Return (x, y) of the center of cell containing provided text 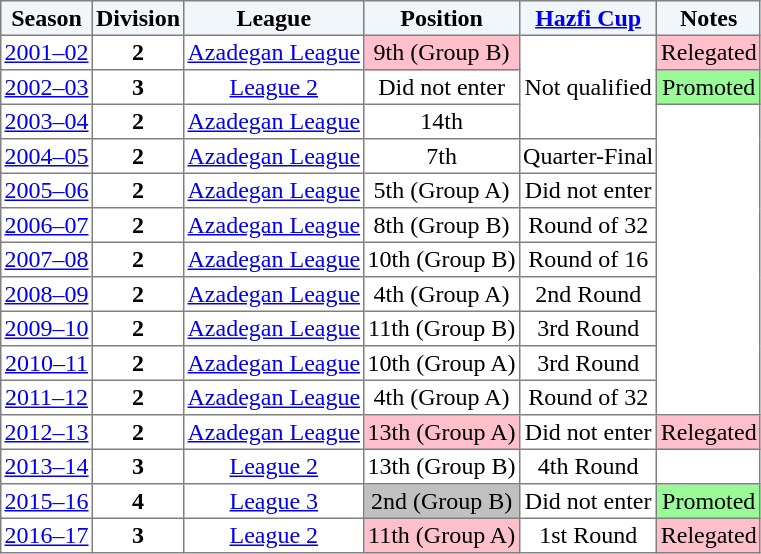
2015–16 (47, 501)
2001–02 (47, 52)
2002–03 (47, 87)
11th (Group A) (442, 535)
2005–06 (47, 190)
7th (442, 156)
4 (138, 501)
9th (Group B) (442, 52)
2013–14 (47, 466)
Position (442, 18)
Notes (708, 18)
Season (47, 18)
League (274, 18)
2004–05 (47, 156)
2008–09 (47, 294)
2012–13 (47, 432)
4th Round (588, 466)
8th (Group B) (442, 225)
2009–10 (47, 328)
2nd Round (588, 294)
Quarter-Final (588, 156)
10th (Group A) (442, 363)
2006–07 (47, 225)
Round of 16 (588, 259)
League 3 (274, 501)
2011–12 (47, 397)
14th (442, 121)
2nd (Group B) (442, 501)
2010–11 (47, 363)
Not qualified (588, 87)
2016–17 (47, 535)
5th (Group A) (442, 190)
Division (138, 18)
2003–04 (47, 121)
1st Round (588, 535)
13th (Group B) (442, 466)
10th (Group B) (442, 259)
13th (Group A) (442, 432)
2007–08 (47, 259)
11th (Group B) (442, 328)
Hazfi Cup (588, 18)
